Detect which cell encompasses the target text, then output its (x, y) center coordinate. 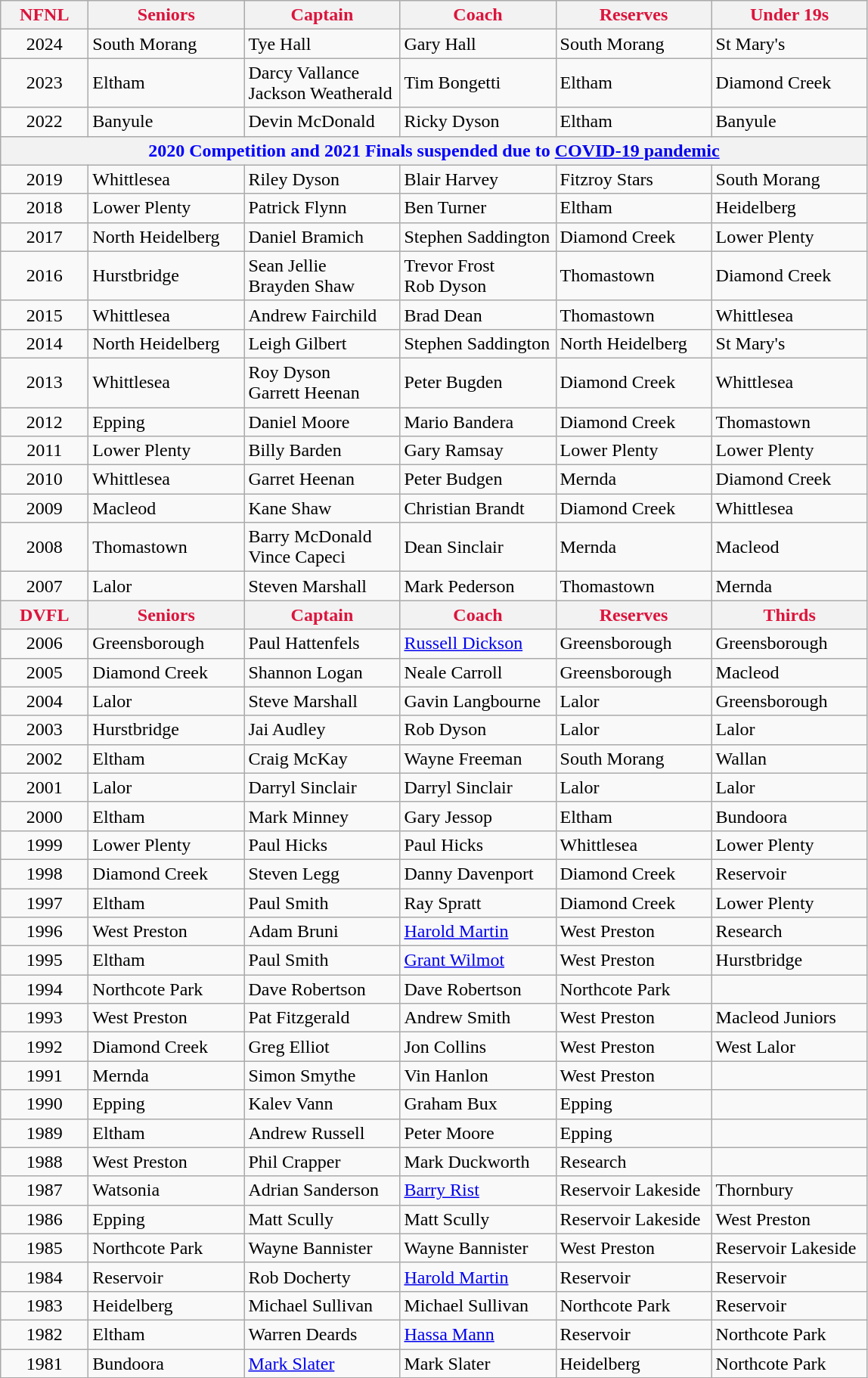
2006 (45, 644)
Dean Sinclair (478, 548)
2008 (45, 548)
2013 (45, 383)
1990 (45, 1104)
2017 (45, 237)
Ricky Dyson (478, 122)
2001 (45, 787)
2024 (45, 44)
Blair Harvey (478, 179)
Adrian Sanderson (322, 1190)
Jai Audley (322, 730)
1982 (45, 1334)
Christian Brandt (478, 508)
Gavin Langbourne (478, 701)
2023 (45, 83)
Kane Shaw (322, 508)
1997 (45, 902)
2007 (45, 586)
1987 (45, 1190)
Watsonia (166, 1190)
Under 19s (789, 15)
Thornbury (789, 1190)
Riley Dyson (322, 179)
Craig McKay (322, 759)
Leigh Gilbert (322, 343)
Warren Deards (322, 1334)
Devin McDonald (322, 122)
Rob Docherty (322, 1277)
2011 (45, 451)
2016 (45, 275)
1999 (45, 845)
Brad Dean (478, 315)
Peter Moore (478, 1133)
Trevor Frost Rob Dyson (478, 275)
1985 (45, 1248)
2018 (45, 208)
2012 (45, 421)
Daniel Moore (322, 421)
Mark Minney (322, 816)
Mario Bandera (478, 421)
Steven Legg (322, 874)
Hassa Mann (478, 1334)
2002 (45, 759)
Barry McDonald Vince Capeci (322, 548)
1983 (45, 1305)
Wayne Freeman (478, 759)
Phil Crapper (322, 1162)
1993 (45, 1018)
Greg Elliot (322, 1047)
Steve Marshall (322, 701)
Garret Heenan (322, 480)
Andrew Russell (322, 1133)
Peter Bugden (478, 383)
Rob Dyson (478, 730)
1992 (45, 1047)
NFNL (45, 15)
Kalev Vann (322, 1104)
Daniel Bramich (322, 237)
Andrew Smith (478, 1018)
Billy Barden (322, 451)
1995 (45, 961)
Gary Jessop (478, 816)
Paul Hattenfels (322, 644)
1991 (45, 1075)
Roy Dyson Garrett Heenan (322, 383)
2009 (45, 508)
2010 (45, 480)
Thirds (789, 615)
1986 (45, 1219)
Pat Fitzgerald (322, 1018)
Ben Turner (478, 208)
Andrew Fairchild (322, 315)
1989 (45, 1133)
Ray Spratt (478, 902)
Darcy Vallance Jackson Weatherald (322, 83)
Peter Budgen (478, 480)
Neale Carroll (478, 672)
1998 (45, 874)
Gary Hall (478, 44)
2020 Competition and 2021 Finals suspended due to COVID-19 pandemic (434, 151)
Barry Rist (478, 1190)
1981 (45, 1364)
Macleod Juniors (789, 1018)
Fitzroy Stars (634, 179)
2005 (45, 672)
Graham Bux (478, 1104)
Tim Bongetti (478, 83)
1988 (45, 1162)
Steven Marshall (322, 586)
2015 (45, 315)
Danny Davenport (478, 874)
Sean Jellie Brayden Shaw (322, 275)
2003 (45, 730)
Tye Hall (322, 44)
Simon Smythe (322, 1075)
DVFL (45, 615)
Jon Collins (478, 1047)
Vin Hanlon (478, 1075)
Mark Duckworth (478, 1162)
Gary Ramsay (478, 451)
Patrick Flynn (322, 208)
Russell Dickson (478, 644)
Grant Wilmot (478, 961)
2004 (45, 701)
2019 (45, 179)
1996 (45, 932)
1994 (45, 989)
Wallan (789, 759)
2000 (45, 816)
1984 (45, 1277)
2014 (45, 343)
2022 (45, 122)
West Lalor (789, 1047)
Shannon Logan (322, 672)
Adam Bruni (322, 932)
Mark Pederson (478, 586)
